Provide the (X, Y) coordinate of the cell's center where the given text is located.  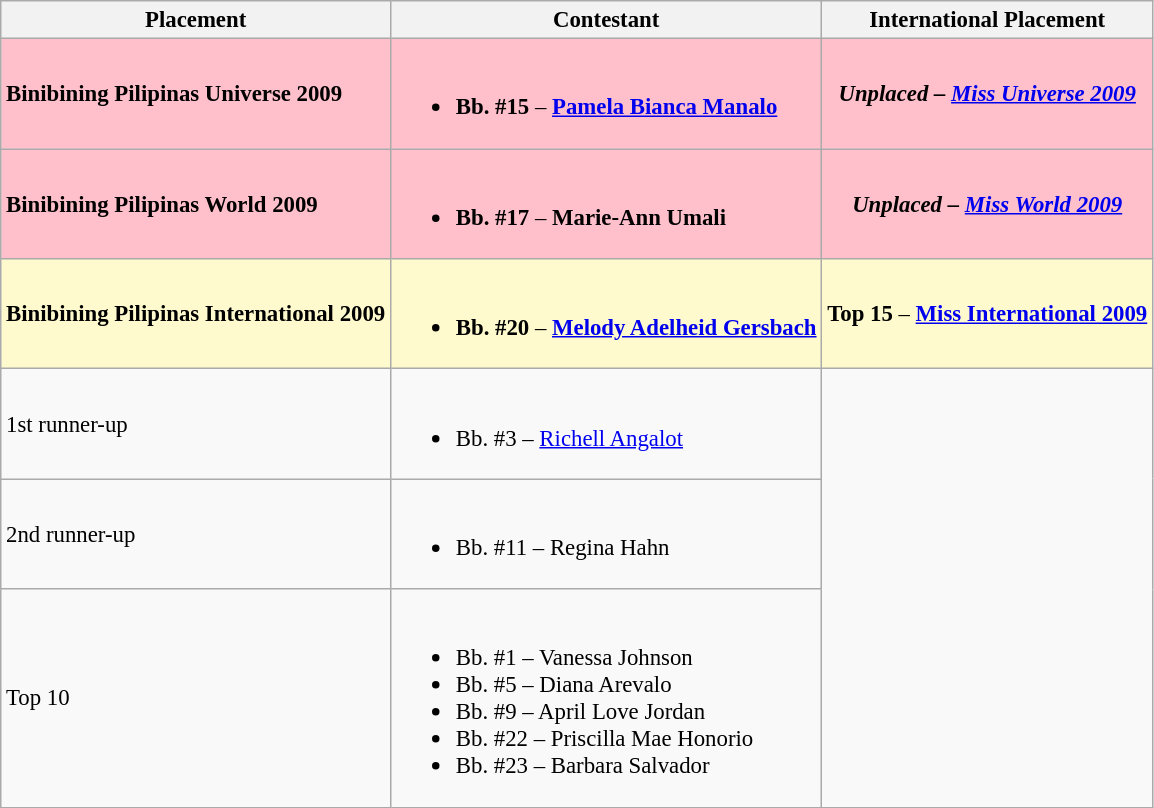
Contestant (606, 20)
Binibining Pilipinas International 2009 (196, 314)
Binibining Pilipinas Universe 2009 (196, 94)
Bb. #20 – Melody Adelheid Gersbach (606, 314)
1st runner-up (196, 424)
Bb. #17 – Marie-Ann Umali (606, 204)
Top 10 (196, 698)
Unplaced – Miss World 2009 (988, 204)
Bb. #15 – Pamela Bianca Manalo (606, 94)
Unplaced – Miss Universe 2009 (988, 94)
Placement (196, 20)
Bb. #11 – Regina Hahn (606, 534)
Top 15 – Miss International 2009 (988, 314)
Bb. #1 – Vanessa JohnsonBb. #5 – Diana ArevaloBb. #9 – April Love JordanBb. #22 – Priscilla Mae HonorioBb. #23 – Barbara Salvador (606, 698)
Bb. #3 – Richell Angalot (606, 424)
2nd runner-up (196, 534)
Binibining Pilipinas World 2009 (196, 204)
International Placement (988, 20)
